Capture the cell that displays the provided text and extract its [x, y] central coordinate. 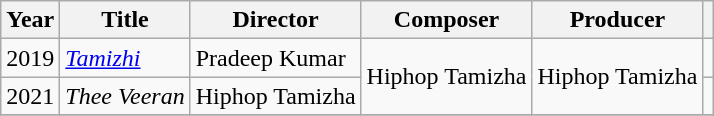
Composer [446, 20]
2021 [30, 96]
Tamizhi [125, 58]
Producer [618, 20]
Director [276, 20]
2019 [30, 58]
Title [125, 20]
Year [30, 20]
Thee Veeran [125, 96]
Pradeep Kumar [276, 58]
